Identify which cell holds the provided text, then report its [x, y] central coordinate. 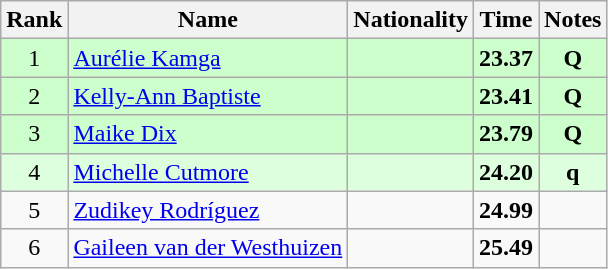
Notes [573, 20]
23.41 [506, 96]
Nationality [411, 20]
Name [208, 20]
23.37 [506, 58]
Zudikey Rodríguez [208, 210]
2 [34, 96]
Gaileen van der Westhuizen [208, 248]
25.49 [506, 248]
Kelly-Ann Baptiste [208, 96]
Time [506, 20]
5 [34, 210]
q [573, 172]
Rank [34, 20]
24.20 [506, 172]
Maike Dix [208, 134]
Michelle Cutmore [208, 172]
Aurélie Kamga [208, 58]
24.99 [506, 210]
1 [34, 58]
4 [34, 172]
6 [34, 248]
23.79 [506, 134]
3 [34, 134]
